Return the (x, y) coordinate for the center point of the cell that contains the specified text.  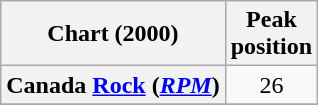
26 (271, 85)
Peakposition (271, 34)
Canada Rock (RPM) (113, 85)
Chart (2000) (113, 34)
